Extract the [X, Y] coordinate from the center of the cell holding the provided text.  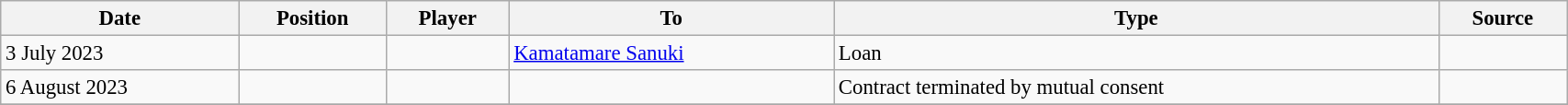
To [671, 18]
Position [312, 18]
Player [448, 18]
Type [1137, 18]
Date [119, 18]
Contract terminated by mutual consent [1137, 87]
Source [1503, 18]
Loan [1137, 53]
3 July 2023 [119, 53]
Kamatamare Sanuki [671, 53]
6 August 2023 [119, 87]
